For the text-containing cell, return its midpoint in [X, Y] coordinate format. 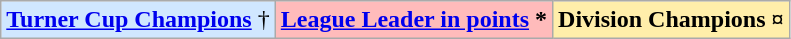
League Leader in points * [414, 20]
Division Champions ¤ [671, 20]
Turner Cup Champions † [138, 20]
